Output the (X, Y) coordinate of the center of the cell containing the given text.  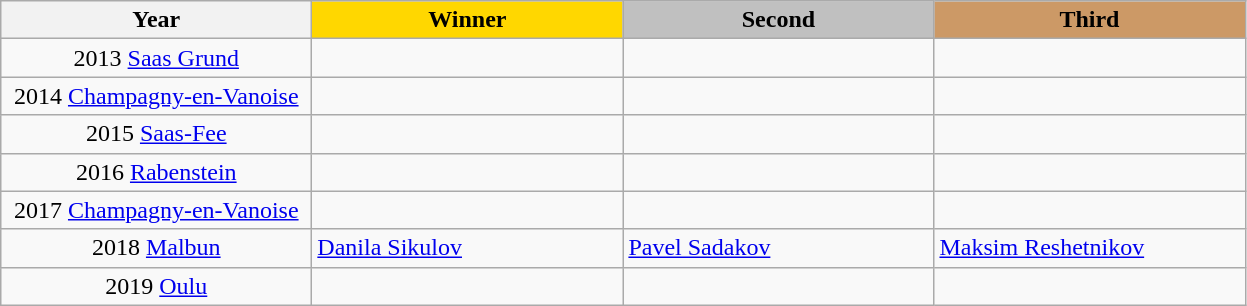
2017 Champagny-en-Vanoise (156, 210)
Maksim Reshetnikov (1090, 248)
2019 Oulu (156, 286)
2015 Saas-Fee (156, 134)
2016 Rabenstein (156, 172)
Danila Sikulov (468, 248)
Winner (468, 20)
2018 Malbun (156, 248)
2013 Saas Grund (156, 58)
Pavel Sadakov (778, 248)
Second (778, 20)
Year (156, 20)
2014 Champagny-en-Vanoise (156, 96)
Third (1090, 20)
